Return [x, y] of the center of cell containing provided text 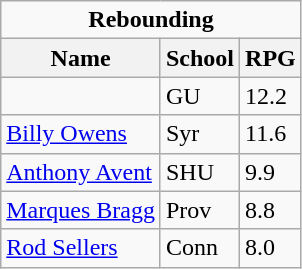
Billy Owens [81, 134]
9.9 [271, 172]
Anthony Avent [81, 172]
11.6 [271, 134]
Name [81, 58]
GU [200, 96]
SHU [200, 172]
Prov [200, 210]
8.8 [271, 210]
Marques Bragg [81, 210]
Rod Sellers [81, 248]
Conn [200, 248]
Rebounding [152, 20]
RPG [271, 58]
Syr [200, 134]
School [200, 58]
8.0 [271, 248]
12.2 [271, 96]
